Locate the cell with the specified text and output its (x, y) center coordinate. 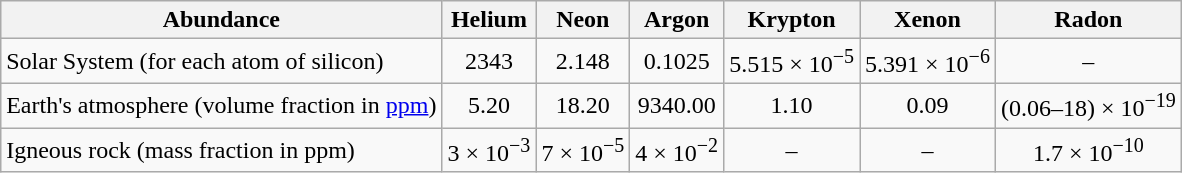
Solar System (for each atom of silicon) (222, 62)
(0.06–18) × 10−19 (1088, 106)
4 × 10−2 (677, 150)
3 × 10−3 (489, 150)
9340.00 (677, 106)
5.391 × 10−6 (928, 62)
Earth's atmosphere (volume fraction in ppm) (222, 106)
Argon (677, 20)
5.20 (489, 106)
2.148 (583, 62)
2343 (489, 62)
1.10 (792, 106)
0.1025 (677, 62)
Xenon (928, 20)
0.09 (928, 106)
5.515 × 10−5 (792, 62)
Abundance (222, 20)
7 × 10−5 (583, 150)
Krypton (792, 20)
Neon (583, 20)
Igneous rock (mass fraction in ppm) (222, 150)
Helium (489, 20)
1.7 × 10−10 (1088, 150)
18.20 (583, 106)
Radon (1088, 20)
